Determine the (x, y) coordinate at the center of the cell enclosing the given text.  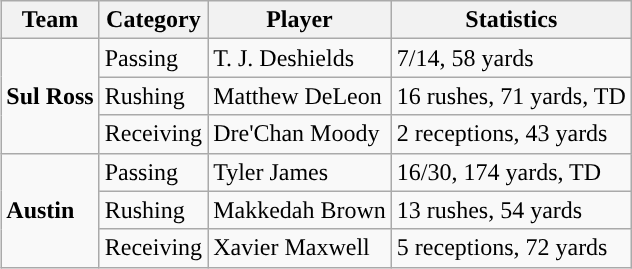
Player (300, 20)
13 rushes, 54 yards (511, 210)
T. J. Deshields (300, 58)
Team (50, 20)
2 receptions, 43 yards (511, 134)
Statistics (511, 20)
Austin (50, 210)
Tyler James (300, 172)
7/14, 58 yards (511, 58)
Category (153, 20)
16 rushes, 71 yards, TD (511, 96)
Matthew DeLeon (300, 96)
Makkedah Brown (300, 210)
Sul Ross (50, 96)
16/30, 174 yards, TD (511, 172)
Dre'Chan Moody (300, 134)
5 receptions, 72 yards (511, 248)
Xavier Maxwell (300, 248)
